Return the (x, y) coordinate for the center point of the cell that contains the specified text.  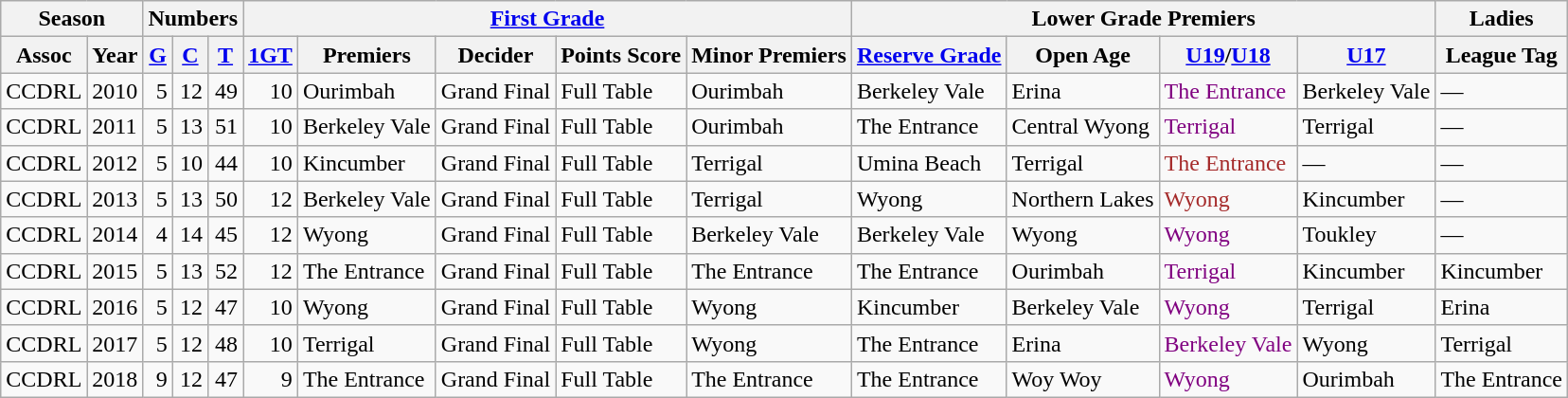
Year (116, 55)
49 (225, 91)
Assoc (44, 55)
C (189, 55)
44 (225, 163)
Open Age (1083, 55)
2014 (116, 235)
52 (225, 271)
Central Wyong (1083, 127)
45 (225, 235)
Umina Beach (929, 163)
50 (225, 199)
Toukley (1366, 235)
2016 (116, 307)
Ladies (1502, 19)
2015 (116, 271)
Numbers (193, 19)
Points Score (621, 55)
48 (225, 343)
2013 (116, 199)
Season (72, 19)
2010 (116, 91)
2017 (116, 343)
U17 (1366, 55)
Northern Lakes (1083, 199)
Minor Premiers (769, 55)
Lower Grade Premiers (1143, 19)
Decider (495, 55)
2012 (116, 163)
First Grade (547, 19)
Premiers (366, 55)
4 (157, 235)
T (225, 55)
Reserve Grade (929, 55)
1GT (271, 55)
14 (189, 235)
2011 (116, 127)
League Tag (1502, 55)
Woy Woy (1083, 379)
G (157, 55)
U19/U18 (1228, 55)
51 (225, 127)
2018 (116, 379)
